Find where the given text appears and provide that cell's center as [X, Y] coordinate. 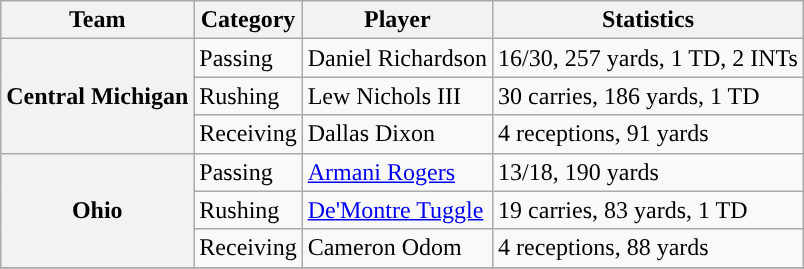
4 receptions, 88 yards [648, 248]
De'Montre Tuggle [397, 210]
Cameron Odom [397, 248]
Category [248, 20]
Central Michigan [98, 96]
Team [98, 20]
Lew Nichols III [397, 96]
Ohio [98, 210]
4 receptions, 91 yards [648, 134]
Armani Rogers [397, 172]
16/30, 257 yards, 1 TD, 2 INTs [648, 58]
19 carries, 83 yards, 1 TD [648, 210]
Dallas Dixon [397, 134]
Player [397, 20]
13/18, 190 yards [648, 172]
Daniel Richardson [397, 58]
30 carries, 186 yards, 1 TD [648, 96]
Statistics [648, 20]
